Scan for the cell matching the given text and deliver its [x, y] coordinate at center. 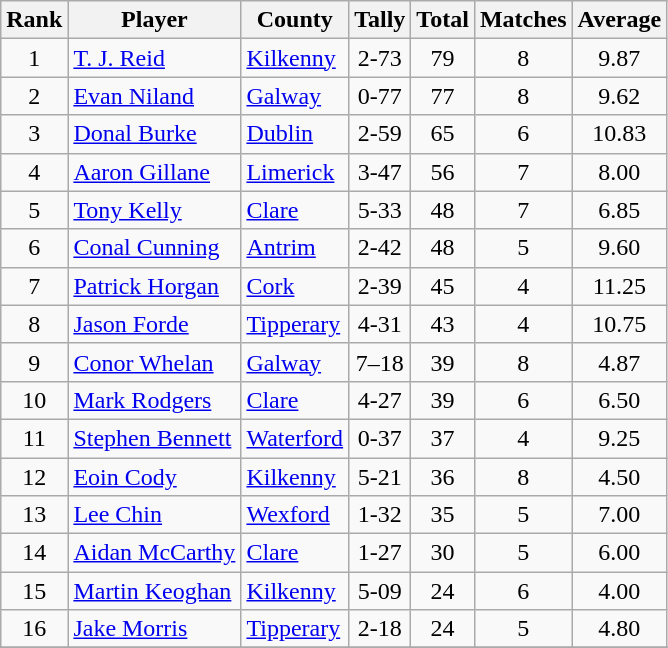
5-33 [380, 210]
9.25 [620, 438]
Donal Burke [154, 134]
4.80 [620, 629]
Average [620, 20]
1 [34, 58]
3-47 [380, 172]
T. J. Reid [154, 58]
Rank [34, 20]
2-39 [380, 286]
11.25 [620, 286]
Total [443, 20]
Limerick [295, 172]
6.00 [620, 553]
Aaron Gillane [154, 172]
9.60 [620, 248]
7–18 [380, 362]
2-59 [380, 134]
8.00 [620, 172]
Tally [380, 20]
Patrick Horgan [154, 286]
56 [443, 172]
10 [34, 400]
16 [34, 629]
37 [443, 438]
4-27 [380, 400]
Cork [295, 286]
Evan Niland [154, 96]
Stephen Bennett [154, 438]
Wexford [295, 515]
Waterford [295, 438]
2-73 [380, 58]
10.75 [620, 324]
Tony Kelly [154, 210]
Matches [523, 20]
0-37 [380, 438]
9 [34, 362]
Antrim [295, 248]
6.50 [620, 400]
3 [34, 134]
13 [34, 515]
2-18 [380, 629]
35 [443, 515]
2-42 [380, 248]
Jake Morris [154, 629]
Conal Cunning [154, 248]
79 [443, 58]
Dublin [295, 134]
4.00 [620, 591]
7.00 [620, 515]
10.83 [620, 134]
4.50 [620, 477]
4-31 [380, 324]
5-21 [380, 477]
11 [34, 438]
65 [443, 134]
30 [443, 553]
6.85 [620, 210]
Aidan McCarthy [154, 553]
12 [34, 477]
Mark Rodgers [154, 400]
0-77 [380, 96]
Player [154, 20]
9.62 [620, 96]
14 [34, 553]
Jason Forde [154, 324]
1-32 [380, 515]
1-27 [380, 553]
County [295, 20]
5-09 [380, 591]
36 [443, 477]
Lee Chin [154, 515]
Martin Keoghan [154, 591]
Conor Whelan [154, 362]
77 [443, 96]
9.87 [620, 58]
15 [34, 591]
45 [443, 286]
Eoin Cody [154, 477]
43 [443, 324]
4.87 [620, 362]
2 [34, 96]
